For the text-containing cell, return its midpoint in [X, Y] coordinate format. 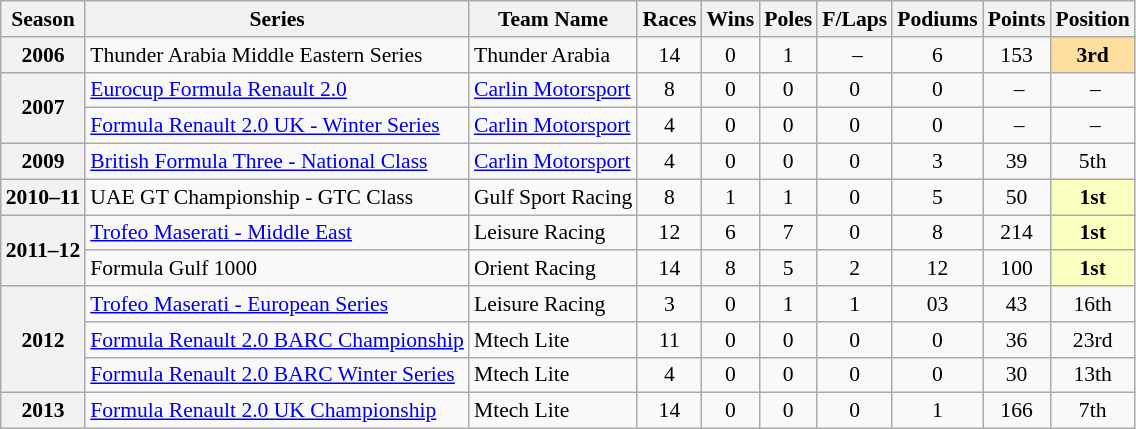
Wins [730, 19]
36 [1017, 340]
30 [1017, 375]
Series [277, 19]
Season [43, 19]
2010–11 [43, 197]
Podiums [938, 19]
2009 [43, 162]
Formula Renault 2.0 BARC Championship [277, 340]
Trofeo Maserati - European Series [277, 304]
23rd [1092, 340]
7th [1092, 411]
100 [1017, 269]
13th [1092, 375]
British Formula Three - National Class [277, 162]
Points [1017, 19]
Races [669, 19]
Thunder Arabia [553, 55]
Team Name [553, 19]
Formula Renault 2.0 UK Championship [277, 411]
214 [1017, 233]
03 [938, 304]
166 [1017, 411]
2007 [43, 108]
Orient Racing [553, 269]
F/Laps [854, 19]
Gulf Sport Racing [553, 197]
2011–12 [43, 250]
Formula Gulf 1000 [277, 269]
Trofeo Maserati - Middle East [277, 233]
Formula Renault 2.0 UK - Winter Series [277, 126]
2013 [43, 411]
16th [1092, 304]
153 [1017, 55]
2006 [43, 55]
UAE GT Championship - GTC Class [277, 197]
Formula Renault 2.0 BARC Winter Series [277, 375]
Thunder Arabia Middle Eastern Series [277, 55]
5th [1092, 162]
Position [1092, 19]
2 [854, 269]
Eurocup Formula Renault 2.0 [277, 90]
3rd [1092, 55]
7 [788, 233]
Poles [788, 19]
2012 [43, 340]
50 [1017, 197]
11 [669, 340]
39 [1017, 162]
43 [1017, 304]
